Scan for the cell matching the given text and deliver its [X, Y] coordinate at center. 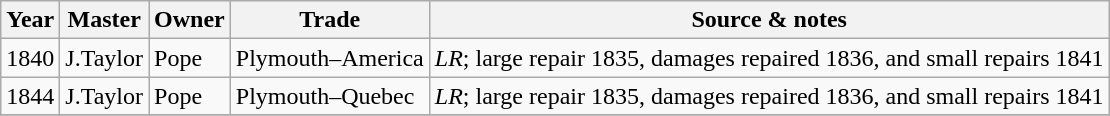
Owner [190, 20]
Plymouth–America [330, 58]
Source & notes [769, 20]
Master [104, 20]
Year [30, 20]
1840 [30, 58]
Trade [330, 20]
1844 [30, 96]
Plymouth–Quebec [330, 96]
